Return the [X, Y] coordinate for the center point of the cell that contains the specified text.  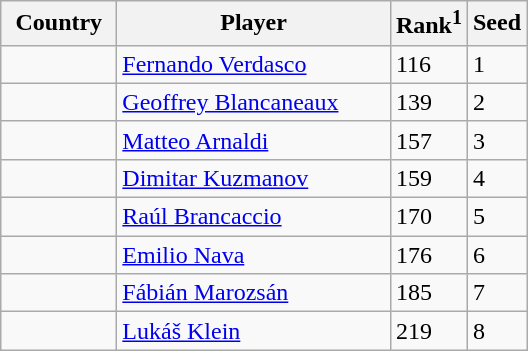
Matteo Arnaldi [254, 140]
176 [428, 255]
139 [428, 102]
159 [428, 178]
4 [496, 178]
Geoffrey Blancaneaux [254, 102]
Fernando Verdasco [254, 64]
Lukáš Klein [254, 331]
219 [428, 331]
170 [428, 217]
185 [428, 293]
7 [496, 293]
Emilio Nava [254, 255]
3 [496, 140]
6 [496, 255]
Seed [496, 24]
2 [496, 102]
5 [496, 217]
157 [428, 140]
Raúl Brancaccio [254, 217]
Player [254, 24]
Country [59, 24]
1 [496, 64]
8 [496, 331]
116 [428, 64]
Fábián Marozsán [254, 293]
Dimitar Kuzmanov [254, 178]
Rank1 [428, 24]
